Identify which cell holds the provided text, then report its (x, y) central coordinate. 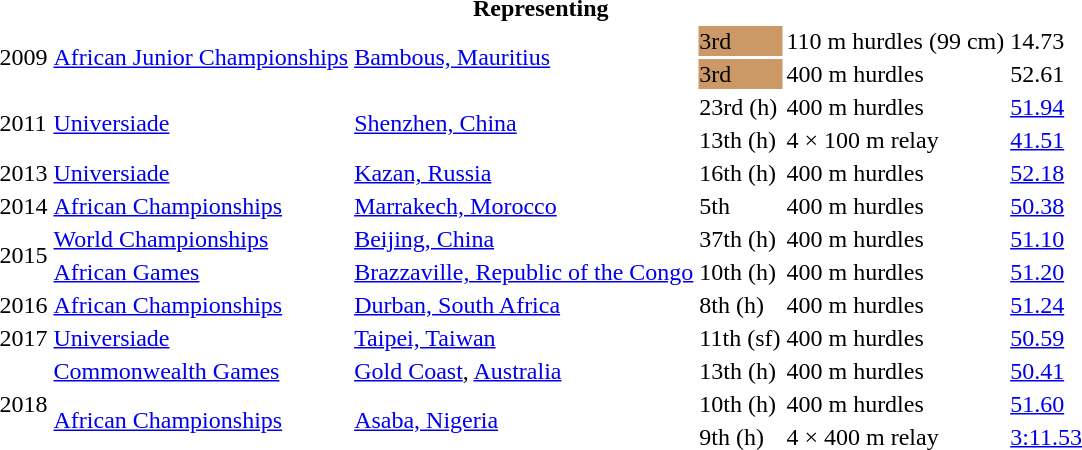
Shenzhen, China (524, 124)
Brazzaville, Republic of the Congo (524, 272)
16th (h) (740, 173)
Bambous, Mauritius (524, 58)
11th (sf) (740, 338)
Gold Coast, Australia (524, 371)
4 × 100 m relay (896, 140)
110 m hurdles (99 cm) (896, 41)
World Championships (201, 239)
37th (h) (740, 239)
Marrakech, Morocco (524, 206)
8th (h) (740, 305)
Taipei, Taiwan (524, 338)
23rd (h) (740, 107)
African Games (201, 272)
5th (740, 206)
Beijing, China (524, 239)
African Junior Championships (201, 58)
Durban, South Africa (524, 305)
Kazan, Russia (524, 173)
Commonwealth Games (201, 371)
